Determine the (x, y) coordinate at the center of the cell enclosing the given text.  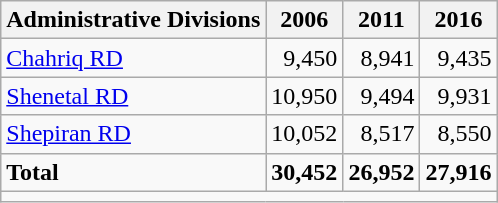
10,950 (304, 96)
2011 (382, 20)
30,452 (304, 172)
27,916 (458, 172)
8,941 (382, 58)
2016 (458, 20)
Shepiran RD (134, 134)
Chahriq RD (134, 58)
9,931 (458, 96)
8,550 (458, 134)
9,435 (458, 58)
10,052 (304, 134)
Total (134, 172)
Shenetal RD (134, 96)
8,517 (382, 134)
9,450 (304, 58)
9,494 (382, 96)
2006 (304, 20)
Administrative Divisions (134, 20)
26,952 (382, 172)
